Pinpoint the cell where the given text exists, returning its [X, Y] midpoint coordinate. 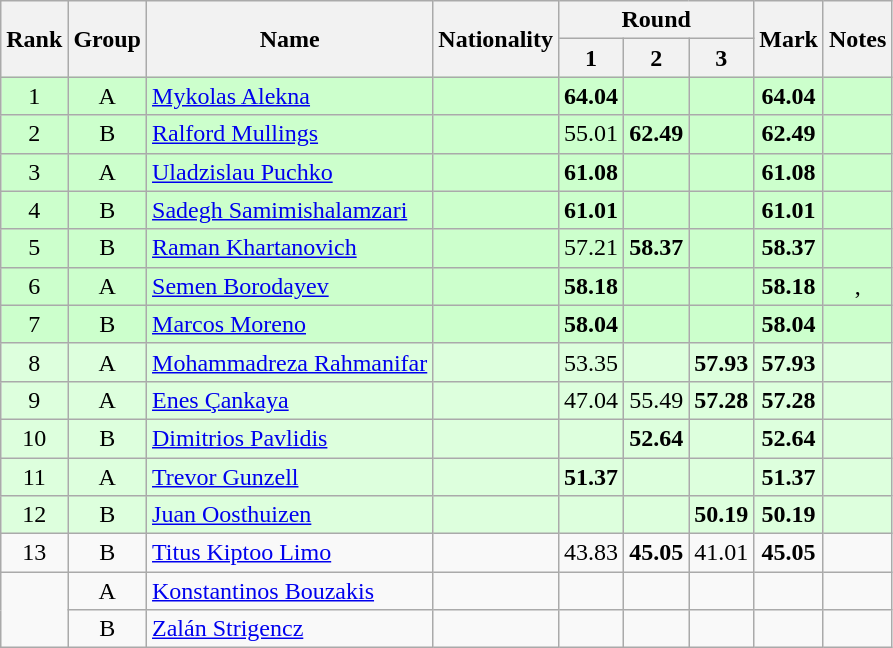
Trevor Gunzell [290, 477]
Round [656, 20]
Juan Oosthuizen [290, 515]
Raman Khartanovich [290, 248]
, [857, 286]
13 [34, 553]
12 [34, 515]
Dimitrios Pavlidis [290, 438]
55.01 [592, 134]
Titus Kiptoo Limo [290, 553]
10 [34, 438]
Uladzislau Puchko [290, 172]
Name [290, 39]
Marcos Moreno [290, 324]
41.01 [722, 553]
Konstantinos Bouzakis [290, 591]
47.04 [592, 400]
55.49 [656, 400]
Group [108, 39]
8 [34, 362]
43.83 [592, 553]
Semen Borodayev [290, 286]
9 [34, 400]
4 [34, 210]
7 [34, 324]
Ralford Mullings [290, 134]
Mohammadreza Rahmanifar [290, 362]
Notes [857, 39]
Zalán Strigencz [290, 629]
6 [34, 286]
53.35 [592, 362]
Rank [34, 39]
Mykolas Alekna [290, 96]
5 [34, 248]
57.21 [592, 248]
11 [34, 477]
Mark [789, 39]
Nationality [496, 39]
Enes Çankaya [290, 400]
Sadegh Samimishalamzari [290, 210]
